Provide the (x, y) coordinate of the cell's center where the given text is located.  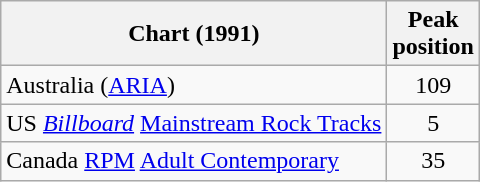
5 (433, 123)
Chart (1991) (194, 34)
US Billboard Mainstream Rock Tracks (194, 123)
Australia (ARIA) (194, 85)
Canada RPM Adult Contemporary (194, 161)
Peakposition (433, 34)
35 (433, 161)
109 (433, 85)
